Output the [X, Y] coordinate of the center of the cell containing the given text.  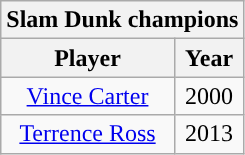
2000 [209, 96]
Player [88, 58]
Year [209, 58]
Vince Carter [88, 96]
Terrence Ross [88, 134]
Slam Dunk champions [122, 20]
2013 [209, 134]
